Return the [x, y] coordinate for the center point of the cell that contains the specified text.  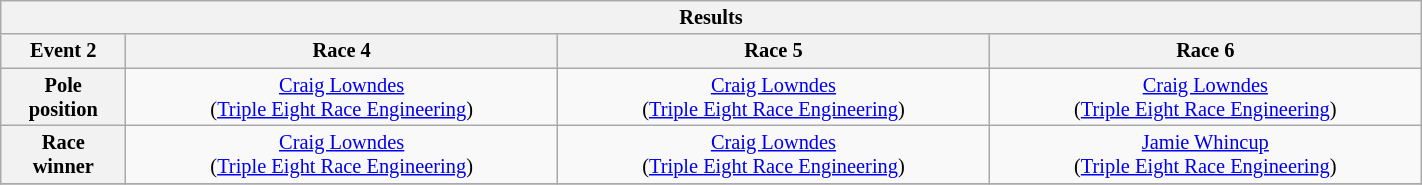
Poleposition [64, 97]
Race 6 [1205, 51]
Results [711, 17]
Event 2 [64, 51]
Racewinner [64, 154]
Race 5 [774, 51]
Race 4 [342, 51]
Jamie Whincup(Triple Eight Race Engineering) [1205, 154]
